Output the (x, y) coordinate of the center of the cell containing the given text.  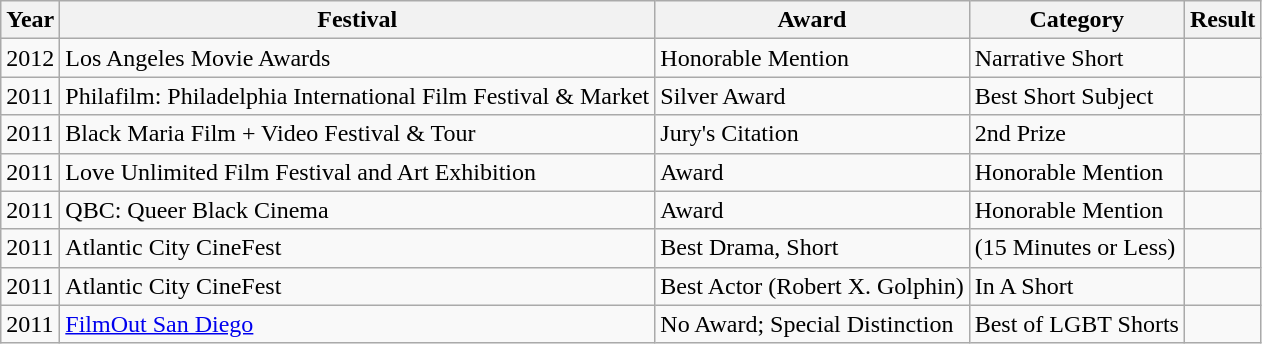
Philafilm: Philadelphia International Film Festival & Market (358, 96)
Year (30, 20)
Silver Award (812, 96)
Best Short Subject (1076, 96)
Love Unlimited Film Festival and Art Exhibition (358, 172)
2nd Prize (1076, 134)
QBC: Queer Black Cinema (358, 210)
Best Actor (Robert X. Golphin) (812, 286)
Best of LGBT Shorts (1076, 324)
Result (1222, 20)
Category (1076, 20)
Jury's Citation (812, 134)
In A Short (1076, 286)
(15 Minutes or Less) (1076, 248)
No Award; Special Distinction (812, 324)
Best Drama, Short (812, 248)
Black Maria Film + Video Festival & Tour (358, 134)
Los Angeles Movie Awards (358, 58)
Narrative Short (1076, 58)
2012 (30, 58)
FilmOut San Diego (358, 324)
Festival (358, 20)
